Locate the cell with the specified text and output its (x, y) center coordinate. 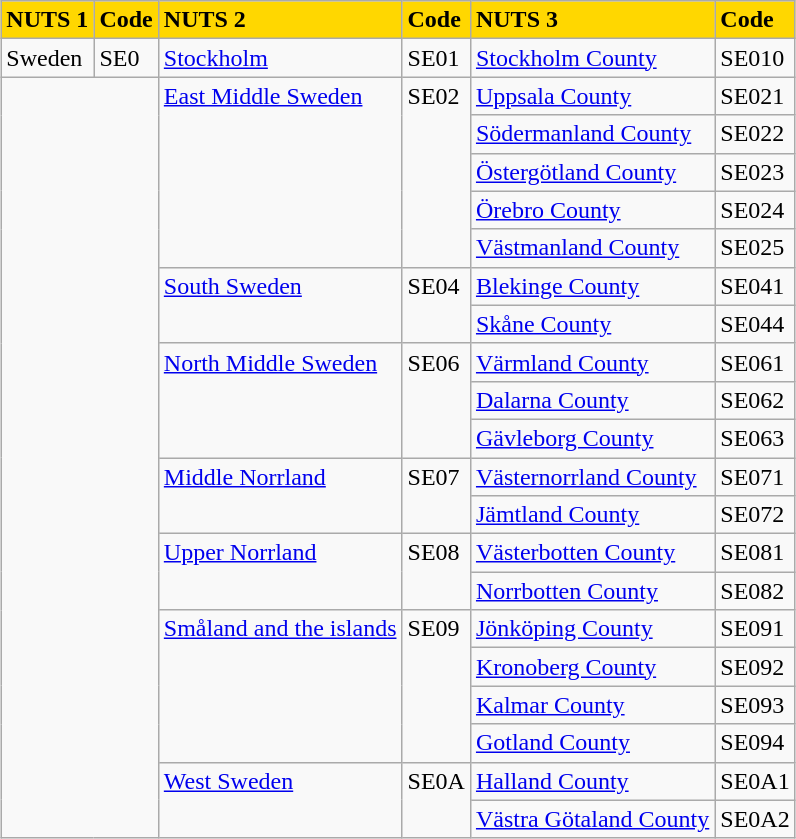
Örebro County (592, 210)
Västra Götaland County (592, 819)
Stockholm County (592, 58)
SE093 (755, 705)
Sweden (48, 58)
SE061 (755, 362)
Dalarna County (592, 400)
SE04 (436, 305)
SE0A (436, 800)
SE010 (755, 58)
Småland and the islands (280, 686)
Västernorrland County (592, 477)
South Sweden (280, 305)
SE044 (755, 324)
Östergötland County (592, 172)
Gävleborg County (592, 438)
Gotland County (592, 743)
Stockholm (280, 58)
Västerbotten County (592, 553)
NUTS 1 (48, 20)
SE0 (126, 58)
Värmland County (592, 362)
SE07 (436, 496)
SE08 (436, 572)
SE071 (755, 477)
SE072 (755, 515)
SE094 (755, 743)
Västmanland County (592, 248)
SE023 (755, 172)
SE081 (755, 553)
SE021 (755, 96)
Blekinge County (592, 286)
Jönköping County (592, 629)
SE092 (755, 667)
Uppsala County (592, 96)
SE091 (755, 629)
SE0A1 (755, 781)
SE063 (755, 438)
SE041 (755, 286)
Jämtland County (592, 515)
SE082 (755, 591)
Södermanland County (592, 134)
SE022 (755, 134)
Kalmar County (592, 705)
North Middle Sweden (280, 400)
SE062 (755, 400)
Norrbotten County (592, 591)
Middle Norrland (280, 496)
NUTS 2 (280, 20)
SE02 (436, 172)
SE0A2 (755, 819)
Skåne County (592, 324)
East Middle Sweden (280, 172)
Upper Norrland (280, 572)
Halland County (592, 781)
SE025 (755, 248)
SE09 (436, 686)
SE01 (436, 58)
SE06 (436, 400)
Kronoberg County (592, 667)
NUTS 3 (592, 20)
SE024 (755, 210)
West Sweden (280, 800)
